Search for the cell housing the specified text and yield its [X, Y] center coordinate. 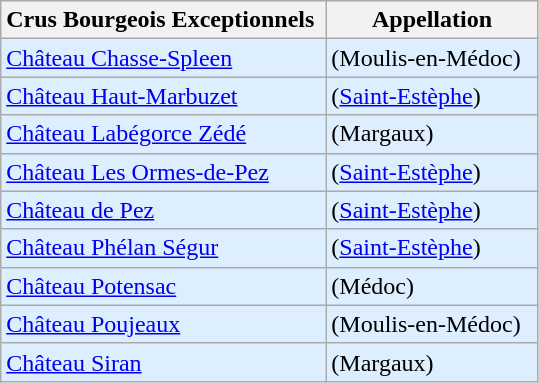
Château Siran [164, 362]
Château Les Ormes-de-Pez [164, 172]
Château Potensac [164, 286]
Appellation [432, 20]
Château Phélan Ségur [164, 248]
(Médoc) [432, 286]
Château Chasse-Spleen [164, 58]
Château Poujeaux [164, 324]
Château Labégorce Zédé [164, 134]
Crus Bourgeois Exceptionnels [164, 20]
Château de Pez [164, 210]
Château Haut-Marbuzet [164, 96]
